Output the [x, y] coordinate of the center of the cell containing the given text.  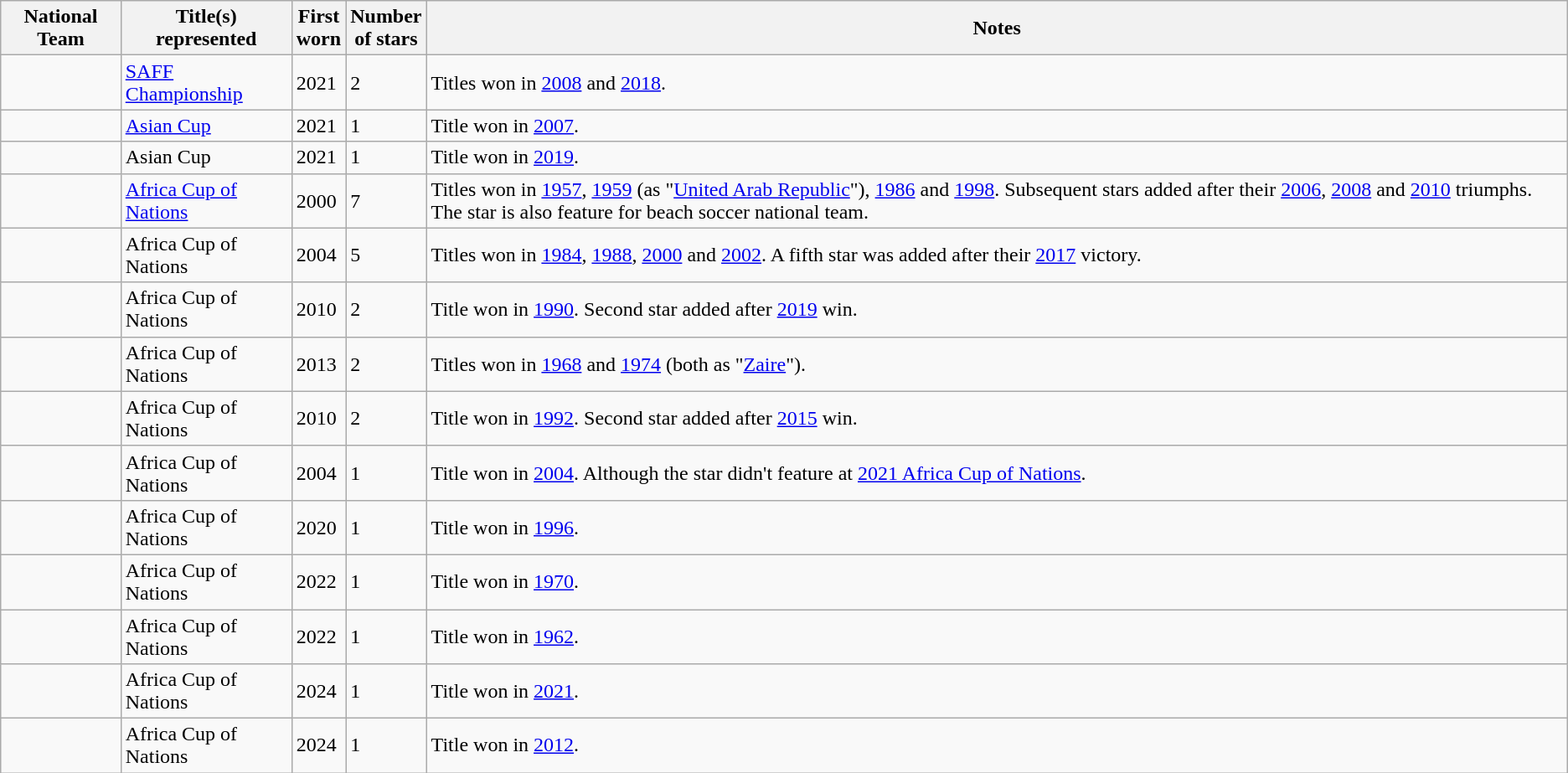
Title won in 2004. Although the star didn't feature at 2021 Africa Cup of Nations. [997, 472]
Title won in 1962. [997, 636]
Numberof stars [386, 28]
Title won in 2021. [997, 692]
Title won in 1970. [997, 581]
5 [386, 255]
Title won in 2007. [997, 126]
Title won in 1992. Second star added after 2015 win. [997, 419]
Title(s)represented [206, 28]
2000 [318, 201]
2013 [318, 363]
SAFF Championship [206, 82]
2020 [318, 528]
Title won in 1996. [997, 528]
7 [386, 201]
National Team [60, 28]
Titles won in 1984, 1988, 2000 and 2002. A fifth star was added after their 2017 victory. [997, 255]
Title won in 1990. Second star added after 2019 win. [997, 310]
Notes [997, 28]
Titles won in 1968 and 1974 (both as "Zaire"). [997, 363]
Title won in 2012. [997, 745]
Firstworn [318, 28]
Title won in 2019. [997, 157]
Titles won in 2008 and 2018. [997, 82]
